For the text-containing cell, return its midpoint in (X, Y) coordinate format. 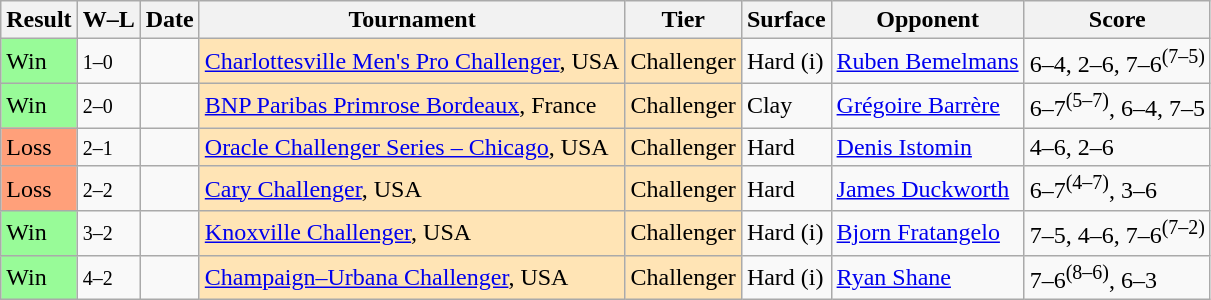
2–1 (108, 147)
3–2 (108, 234)
BNP Paribas Primrose Bordeaux, France (412, 106)
2–2 (108, 188)
Opponent (928, 20)
7–5, 4–6, 7–6(7–2) (1117, 234)
1–0 (108, 62)
Tournament (412, 20)
Denis Istomin (928, 147)
Surface (786, 20)
Date (170, 20)
James Duckworth (928, 188)
2–0 (108, 106)
6–7(5–7), 6–4, 7–5 (1117, 106)
Charlottesville Men's Pro Challenger, USA (412, 62)
Oracle Challenger Series – Chicago, USA (412, 147)
Ryan Shane (928, 278)
6–4, 2–6, 7–6(7–5) (1117, 62)
7–6(8–6), 6–3 (1117, 278)
Knoxville Challenger, USA (412, 234)
Ruben Bemelmans (928, 62)
Tier (683, 20)
6–7(4–7), 3–6 (1117, 188)
W–L (108, 20)
Clay (786, 106)
Cary Challenger, USA (412, 188)
Grégoire Barrère (928, 106)
Bjorn Fratangelo (928, 234)
4–2 (108, 278)
Champaign–Urbana Challenger, USA (412, 278)
4–6, 2–6 (1117, 147)
Result (39, 20)
Score (1117, 20)
